Determine the [x, y] coordinate at the center of the cell enclosing the given text.  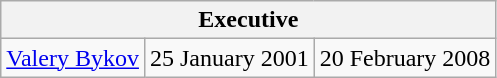
20 February 2008 [405, 58]
25 January 2001 [229, 58]
Executive [248, 20]
Valery Bykov [73, 58]
